Provide the (x, y) coordinate of the cell's center where the given text is located.  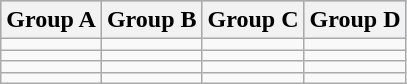
Group B (152, 20)
Group A (52, 20)
Group D (355, 20)
Group C (253, 20)
